Return (x, y) of the center of cell containing provided text 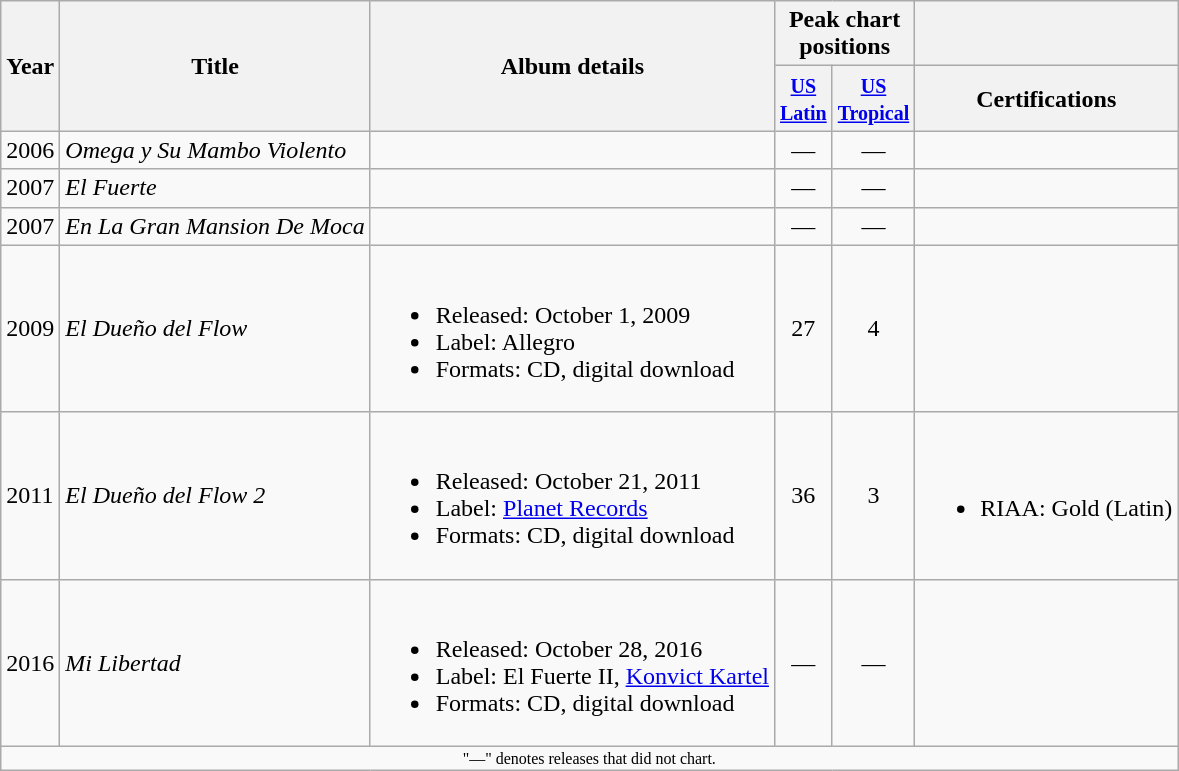
2011 (30, 496)
Certifications (1046, 98)
36 (803, 496)
Album details (572, 66)
Title (215, 66)
RIAA: Gold (Latin) (1046, 496)
USLatin (803, 98)
"—" denotes releases that did not chart. (590, 758)
El Dueño del Flow 2 (215, 496)
Mi Libertad (215, 662)
27 (803, 328)
El Dueño del Flow (215, 328)
El Fuerte (215, 188)
2006 (30, 150)
USTropical (874, 98)
4 (874, 328)
2009 (30, 328)
2016 (30, 662)
Peak chart positions (844, 34)
En La Gran Mansion De Moca (215, 226)
Omega y Su Mambo Violento (215, 150)
Released: October 21, 2011Label: Planet RecordsFormats: CD, digital download (572, 496)
3 (874, 496)
Released: October 1, 2009Label: AllegroFormats: CD, digital download (572, 328)
Year (30, 66)
Released: October 28, 2016Label: El Fuerte II, Konvict KartelFormats: CD, digital download (572, 662)
